Find where the given text appears and provide that cell's center as (X, Y) coordinate. 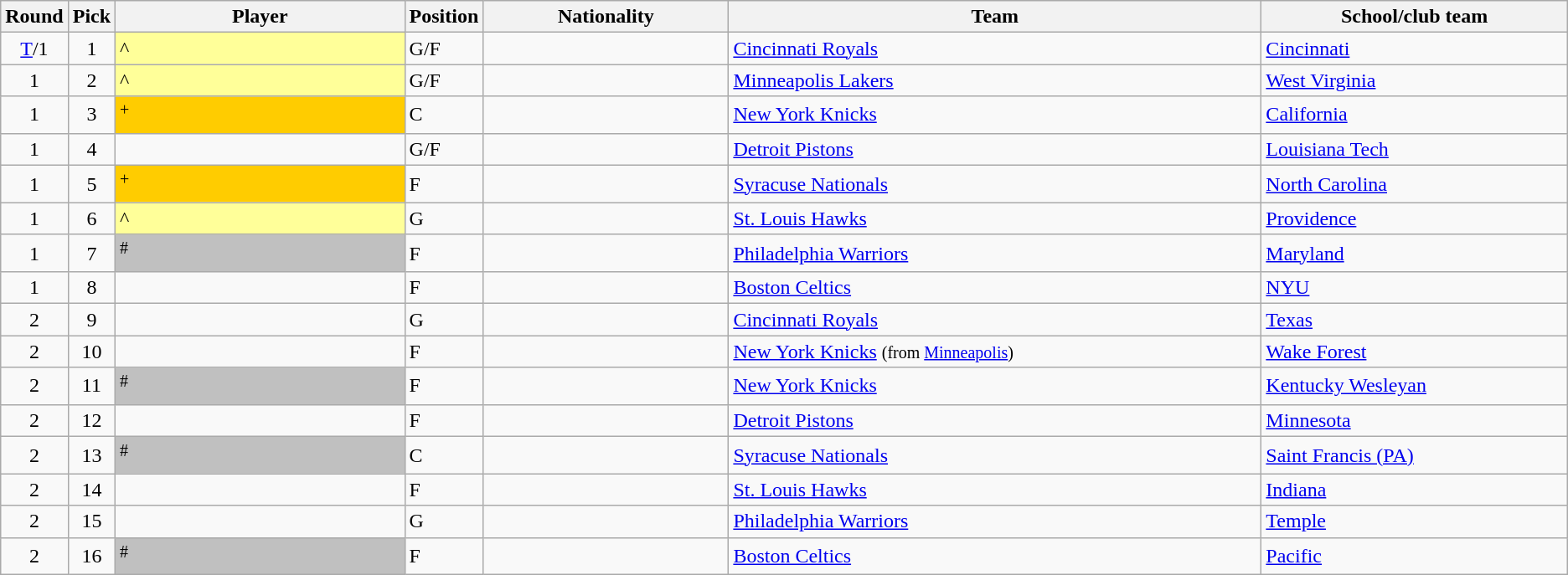
West Virginia (1414, 80)
School/club team (1414, 17)
11 (91, 387)
14 (91, 490)
Cincinnati (1414, 49)
Wake Forest (1414, 352)
Saint Francis (PA) (1414, 455)
Minneapolis Lakers (995, 80)
North Carolina (1414, 184)
4 (91, 149)
7 (91, 253)
Louisiana Tech (1414, 149)
Round (34, 17)
Indiana (1414, 490)
Temple (1414, 521)
12 (91, 420)
Maryland (1414, 253)
T/1 (34, 49)
Pick (91, 17)
Kentucky Wesleyan (1414, 387)
6 (91, 218)
New York Knicks (from Minneapolis) (995, 352)
Pacific (1414, 556)
9 (91, 320)
13 (91, 455)
Minnesota (1414, 420)
3 (91, 116)
5 (91, 184)
NYU (1414, 288)
15 (91, 521)
Texas (1414, 320)
8 (91, 288)
Position (444, 17)
Nationality (606, 17)
Player (260, 17)
10 (91, 352)
California (1414, 116)
Team (995, 17)
16 (91, 556)
Providence (1414, 218)
